From the cell containing the given text, extract its center point as [X, Y] coordinate. 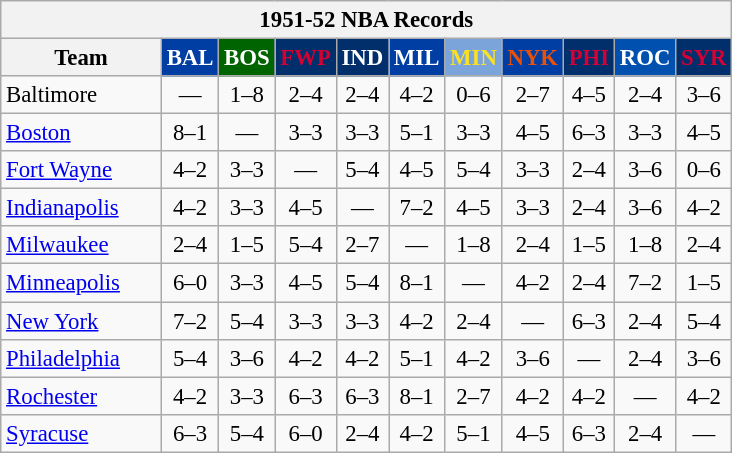
BAL [190, 58]
New York [82, 321]
Baltimore [82, 95]
Fort Wayne [82, 170]
ROC [644, 58]
SYR [704, 58]
Milwaukee [82, 245]
NYK [532, 58]
1951-52 NBA Records [366, 20]
Syracuse [82, 433]
IND [362, 58]
BOS [247, 58]
MIN [474, 58]
PHI [588, 58]
MIL [417, 58]
Indianapolis [82, 208]
Boston [82, 133]
Team [82, 58]
Rochester [82, 396]
Philadelphia [82, 358]
FWP [306, 58]
Minneapolis [82, 283]
